For the text-containing cell, return its midpoint in [x, y] coordinate format. 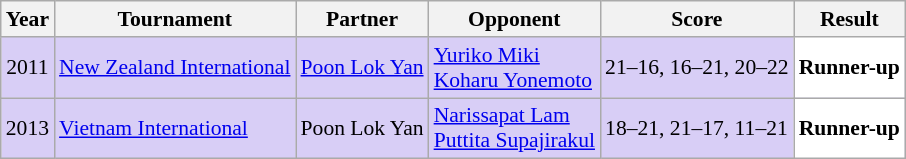
Year [28, 19]
Narissapat Lam Puttita Supajirakul [514, 128]
Yuriko Miki Koharu Yonemoto [514, 68]
2013 [28, 128]
Score [697, 19]
Partner [362, 19]
New Zealand International [174, 68]
21–16, 16–21, 20–22 [697, 68]
2011 [28, 68]
Opponent [514, 19]
Tournament [174, 19]
18–21, 21–17, 11–21 [697, 128]
Result [850, 19]
Vietnam International [174, 128]
